Search for the cell housing the specified text and yield its (X, Y) center coordinate. 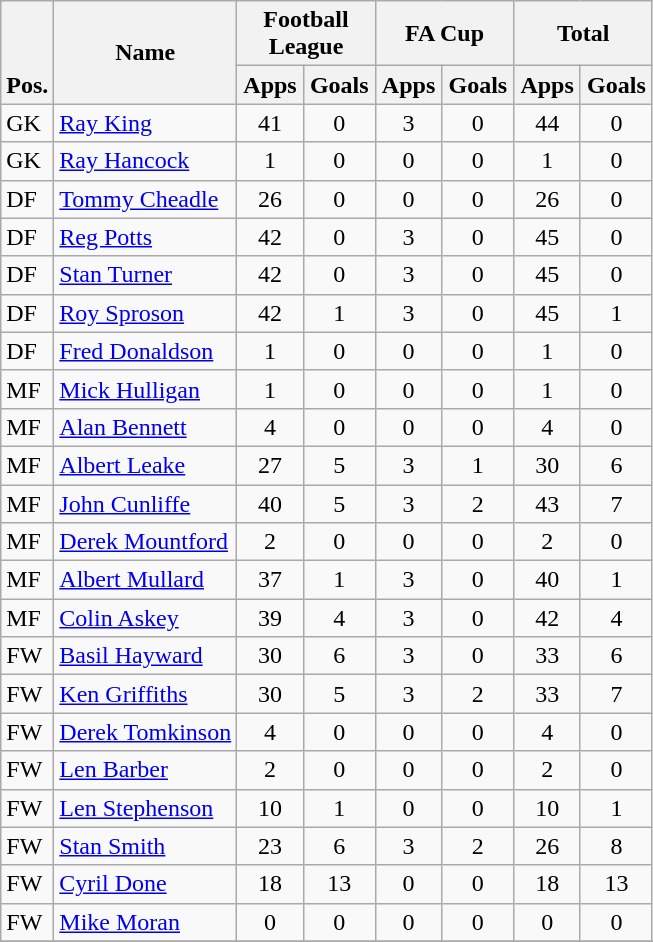
John Cunliffe (146, 503)
Ken Griffiths (146, 694)
Name (146, 52)
39 (270, 618)
Basil Hayward (146, 656)
Stan Turner (146, 275)
Cyril Done (146, 884)
37 (270, 580)
Total (584, 34)
Mick Hulligan (146, 389)
Ray King (146, 123)
Tommy Cheadle (146, 199)
8 (616, 846)
43 (548, 503)
Stan Smith (146, 846)
Len Stephenson (146, 808)
Derek Mountford (146, 542)
Fred Donaldson (146, 351)
Derek Tomkinson (146, 732)
Mike Moran (146, 922)
Ray Hancock (146, 161)
Reg Potts (146, 237)
Albert Leake (146, 465)
41 (270, 123)
Football League (306, 34)
44 (548, 123)
Alan Bennett (146, 427)
Roy Sproson (146, 313)
Len Barber (146, 770)
23 (270, 846)
Albert Mullard (146, 580)
27 (270, 465)
FA Cup (444, 34)
Colin Askey (146, 618)
Pos. (28, 52)
